Pinpoint the cell where the given text exists, returning its [X, Y] midpoint coordinate. 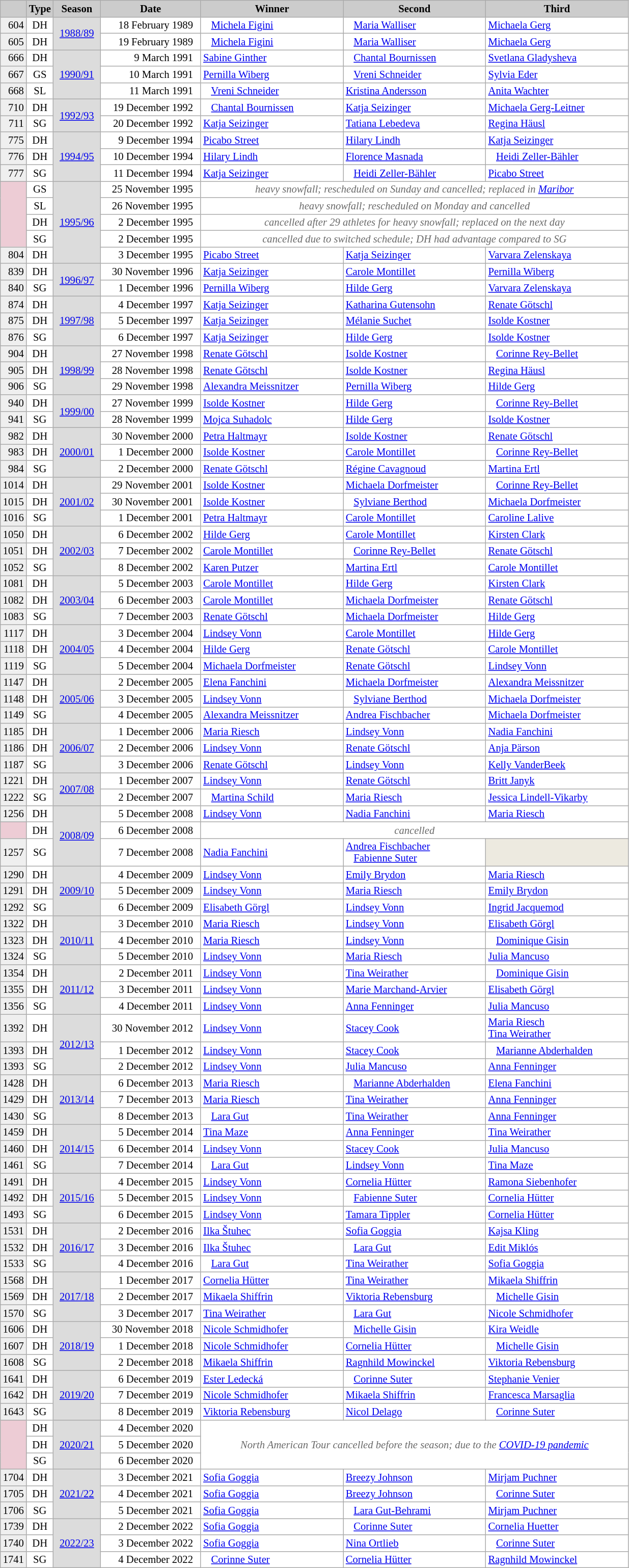
30 November 2012 [151, 1028]
3 December 2022 [151, 1543]
5 December 2003 [151, 583]
1290 [13, 874]
Winner [272, 8]
1221 [13, 780]
1147 [13, 682]
1187 [13, 764]
1493 [13, 1214]
8 December 2013 [151, 1116]
10 March 1991 [151, 74]
1608 [13, 1362]
1994/95 [77, 156]
heavy snowfall; rescheduled on Monday and cancelled [415, 206]
Régine Cavagnoud [415, 469]
Date [151, 8]
Stephanie Venier [557, 1378]
Lara Gut-Behrami [415, 1510]
1643 [13, 1411]
Kajsa Kling [557, 1231]
27 November 1998 [151, 354]
604 [13, 25]
Second [415, 8]
Maria Riesch Tina Weirather [557, 1028]
1050 [13, 534]
4 December 2022 [151, 1559]
5 December 2004 [151, 665]
982 [13, 436]
7 December 2002 [151, 551]
3 December 2004 [151, 633]
2 December 2022 [151, 1526]
1257 [13, 852]
875 [13, 320]
4 December 2009 [151, 874]
1996/97 [77, 279]
1606 [13, 1329]
5 December 2014 [151, 1132]
19 December 1992 [151, 107]
4 December 2011 [151, 1006]
2010/11 [77, 940]
Katharina Gutensohn [415, 304]
1322 [13, 924]
3 December 1995 [151, 255]
2005/06 [77, 699]
10 December 1994 [151, 156]
1491 [13, 1181]
2 December 2016 [151, 1231]
6 December 2015 [151, 1214]
1569 [13, 1296]
1081 [13, 583]
1186 [13, 748]
775 [13, 140]
1052 [13, 567]
3 December 2021 [151, 1477]
941 [13, 419]
904 [13, 354]
Kira Weidle [557, 1329]
7 December 2008 [151, 852]
1739 [13, 1526]
2006/07 [77, 748]
1185 [13, 732]
6 December 2008 [151, 830]
Tatiana Lebedeva [415, 123]
4 December 2016 [151, 1263]
2012/13 [77, 1044]
2 December 2007 [151, 797]
6 December 2019 [151, 1378]
1292 [13, 907]
2008/09 [77, 835]
1704 [13, 1477]
1459 [13, 1132]
2019/20 [77, 1395]
905 [13, 370]
1997/98 [77, 321]
1016 [13, 518]
840 [13, 288]
Marie Marchand-Arvier [415, 989]
4 December 2020 [151, 1428]
Ingrid Jacquemod [557, 907]
6 December 2014 [151, 1148]
Cornelia Huetter [557, 1526]
4 December 2015 [151, 1181]
Sylvia Eder [557, 74]
4 December 2005 [151, 715]
1568 [13, 1280]
7 December 2003 [151, 616]
25 November 1995 [151, 189]
7 December 2019 [151, 1395]
7 December 2013 [151, 1099]
2 December 2011 [151, 973]
Ester Ledecká [272, 1378]
Mélanie Suchet [415, 320]
1356 [13, 1006]
18 February 1989 [151, 25]
1324 [13, 956]
605 [13, 41]
710 [13, 107]
1533 [13, 1263]
11 December 1994 [151, 173]
1 December 2006 [151, 732]
9 December 1994 [151, 140]
711 [13, 123]
6 December 2003 [151, 600]
8 December 2019 [151, 1411]
2007/08 [77, 789]
2 December 2005 [151, 682]
heavy snowfall; rescheduled on Sunday and cancelled; replaced in Maribor [415, 189]
1 December 1996 [151, 288]
Mojca Suhadolc [272, 419]
3 December 2006 [151, 764]
876 [13, 337]
cancelled [415, 830]
cancelled due to switched schedule; DH had advantage compared to SG [415, 238]
1082 [13, 600]
Nicol Delago [415, 1411]
1428 [13, 1083]
1 December 2007 [151, 780]
2022/23 [77, 1543]
1291 [13, 890]
Kristina Andersson [415, 91]
1988/89 [77, 33]
5 December 2020 [151, 1444]
2 December 2012 [151, 1066]
Third [557, 8]
1492 [13, 1198]
1 December 2001 [151, 518]
Anja Pärson [557, 748]
2004/05 [77, 649]
6 December 2013 [151, 1083]
cancelled after 29 athletes for heavy snowfall; replaced on the next day [415, 222]
1740 [13, 1543]
1430 [13, 1116]
2000/01 [77, 452]
1570 [13, 1313]
1083 [13, 616]
30 November 2018 [151, 1329]
1741 [13, 1559]
30 November 2001 [151, 501]
3 December 2011 [151, 989]
1015 [13, 501]
7 December 2014 [151, 1165]
1995/96 [77, 222]
2014/15 [77, 1148]
2 December 2006 [151, 748]
1256 [13, 814]
2020/21 [77, 1445]
1705 [13, 1494]
1119 [13, 665]
1461 [13, 1165]
4 December 2004 [151, 649]
1323 [13, 940]
Francesca Marsaglia [557, 1395]
1118 [13, 649]
666 [13, 58]
2009/10 [77, 890]
Type [40, 8]
1 December 2000 [151, 452]
19 February 1989 [151, 41]
4 December 1997 [151, 304]
Michaela Gerg-Leitner [557, 107]
27 November 1999 [151, 402]
804 [13, 255]
3 December 2010 [151, 924]
Andrea Fischbacher Fabienne Suter [415, 852]
2016/17 [77, 1247]
2 December 2018 [151, 1362]
Edit Miklós [557, 1247]
668 [13, 91]
1051 [13, 551]
906 [13, 386]
2013/14 [77, 1099]
5 December 2008 [151, 814]
29 November 2001 [151, 485]
26 November 1995 [151, 206]
6 December 2009 [151, 907]
1532 [13, 1247]
3 December 2017 [151, 1313]
1392 [13, 1028]
2002/03 [77, 550]
2 December 2017 [151, 1296]
Britt Janyk [557, 780]
1354 [13, 973]
777 [13, 173]
984 [13, 469]
Sabine Ginther [272, 58]
2017/18 [77, 1296]
1 December 2012 [151, 1050]
Karen Putzer [272, 567]
1117 [13, 633]
6 December 2002 [151, 534]
30 November 2000 [151, 436]
1998/99 [77, 370]
1531 [13, 1231]
28 November 1998 [151, 370]
9 March 1991 [151, 58]
Ramona Siebenhofer [557, 1181]
3 December 2016 [151, 1247]
Jessica Lindell-Vikarby [557, 797]
2021/22 [77, 1494]
5 December 1997 [151, 320]
Martina Schild [272, 797]
2018/19 [77, 1346]
1642 [13, 1395]
1 December 2017 [151, 1280]
6 December 2020 [151, 1461]
1014 [13, 485]
Andrea Fischbacher [415, 715]
5 December 2009 [151, 890]
667 [13, 74]
8 December 2002 [151, 567]
1 December 2018 [151, 1346]
28 November 1999 [151, 419]
4 December 2010 [151, 940]
1706 [13, 1510]
983 [13, 452]
1355 [13, 989]
Florence Masnada [415, 156]
6 December 1997 [151, 337]
Nina Ortlieb [415, 1543]
Kelly VanderBeek [557, 764]
North American Tour cancelled before the season; due to the COVID-19 pandemic [415, 1445]
20 December 1992 [151, 123]
2001/02 [77, 501]
2 December 2000 [151, 469]
3 December 2005 [151, 698]
2015/16 [77, 1198]
5 December 2015 [151, 1198]
5 December 2021 [151, 1510]
839 [13, 271]
1222 [13, 797]
940 [13, 402]
2011/12 [77, 989]
1429 [13, 1099]
1149 [13, 715]
Tamara Tippler [415, 1214]
29 November 1998 [151, 386]
1999/00 [77, 411]
Anita Wachter [557, 91]
Fabienne Suter [415, 1198]
2003/04 [77, 600]
1992/93 [77, 115]
1990/91 [77, 74]
874 [13, 304]
Svetlana Gladysheva [557, 58]
5 December 2010 [151, 956]
1641 [13, 1378]
30 November 1996 [151, 271]
4 December 2021 [151, 1494]
Caroline Lalive [557, 518]
1460 [13, 1148]
Season [77, 8]
776 [13, 156]
1607 [13, 1346]
1148 [13, 698]
11 March 1991 [151, 91]
